Capture the cell that displays the provided text and extract its (X, Y) central coordinate. 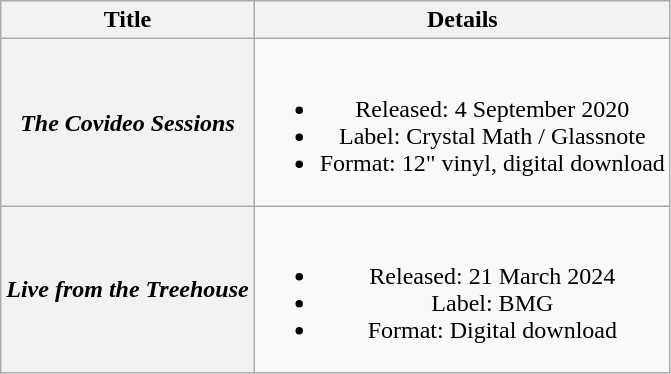
Title (128, 20)
Live from the Treehouse (128, 290)
Details (462, 20)
Released: 21 March 2024Label: BMGFormat: Digital download (462, 290)
The Covideo Sessions (128, 122)
Released: 4 September 2020Label: Crystal Math / GlassnoteFormat: 12" vinyl, digital download (462, 122)
